Return the (x, y) coordinate for the center point of the cell that contains the specified text.  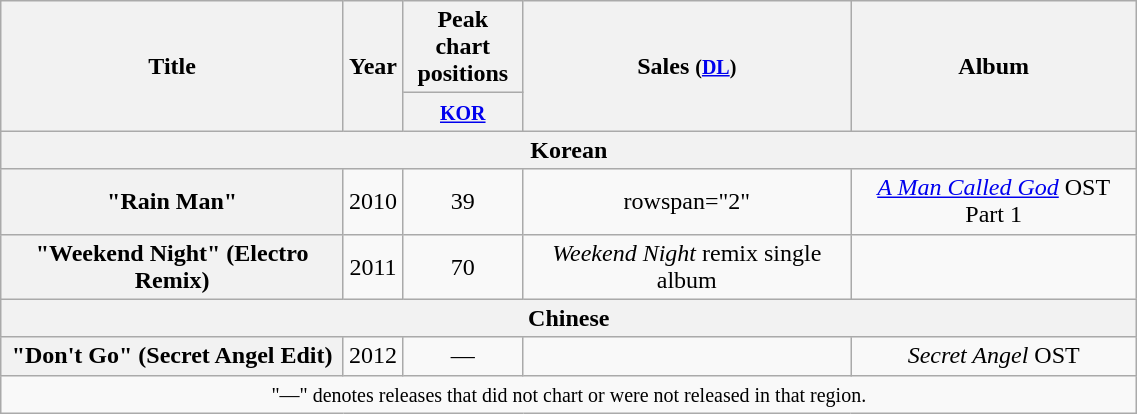
Album (994, 66)
"Rain Man" (172, 202)
KOR (464, 112)
39 (464, 202)
Title (172, 66)
"Don't Go" (Secret Angel Edit) (172, 356)
— (464, 356)
Secret Angel OST (994, 356)
Sales (DL) (687, 66)
Korean (569, 150)
rowspan="2" (687, 202)
2012 (372, 356)
"—" denotes releases that did not chart or were not released in that region. (569, 394)
"Weekend Night" (Electro Remix) (172, 266)
Chinese (569, 318)
70 (464, 266)
Weekend Night remix single album (687, 266)
2011 (372, 266)
Peak chart positions (464, 47)
A Man Called God OST Part 1 (994, 202)
2010 (372, 202)
Year (372, 66)
